Capture the cell that displays the provided text and extract its [x, y] central coordinate. 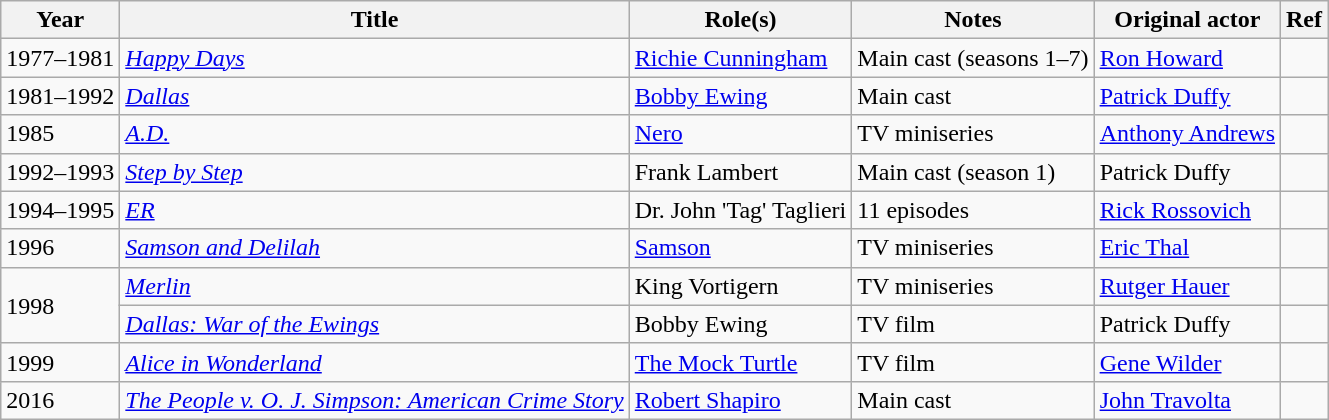
Original actor [1187, 20]
Ref [1304, 20]
1985 [60, 134]
1981–1992 [60, 96]
Role(s) [740, 20]
Ron Howard [1187, 58]
Dallas: War of the Ewings [374, 324]
1977–1981 [60, 58]
ER [374, 210]
2016 [60, 400]
Anthony Andrews [1187, 134]
The People v. O. J. Simpson: American Crime Story [374, 400]
Samson and Delilah [374, 248]
Title [374, 20]
Frank Lambert [740, 172]
1998 [60, 305]
Richie Cunningham [740, 58]
Gene Wilder [1187, 362]
The Mock Turtle [740, 362]
Alice in Wonderland [374, 362]
Robert Shapiro [740, 400]
Eric Thal [1187, 248]
1996 [60, 248]
Merlin [374, 286]
Step by Step [374, 172]
Notes [973, 20]
1994–1995 [60, 210]
Main cast (season 1) [973, 172]
Rick Rossovich [1187, 210]
Rutger Hauer [1187, 286]
Happy Days [374, 58]
Year [60, 20]
King Vortigern [740, 286]
1992–1993 [60, 172]
John Travolta [1187, 400]
11 episodes [973, 210]
A.D. [374, 134]
Main cast (seasons 1–7) [973, 58]
Nero [740, 134]
Samson [740, 248]
1999 [60, 362]
Dr. John 'Tag' Taglieri [740, 210]
Dallas [374, 96]
